Scan for the cell matching the given text and deliver its [x, y] coordinate at center. 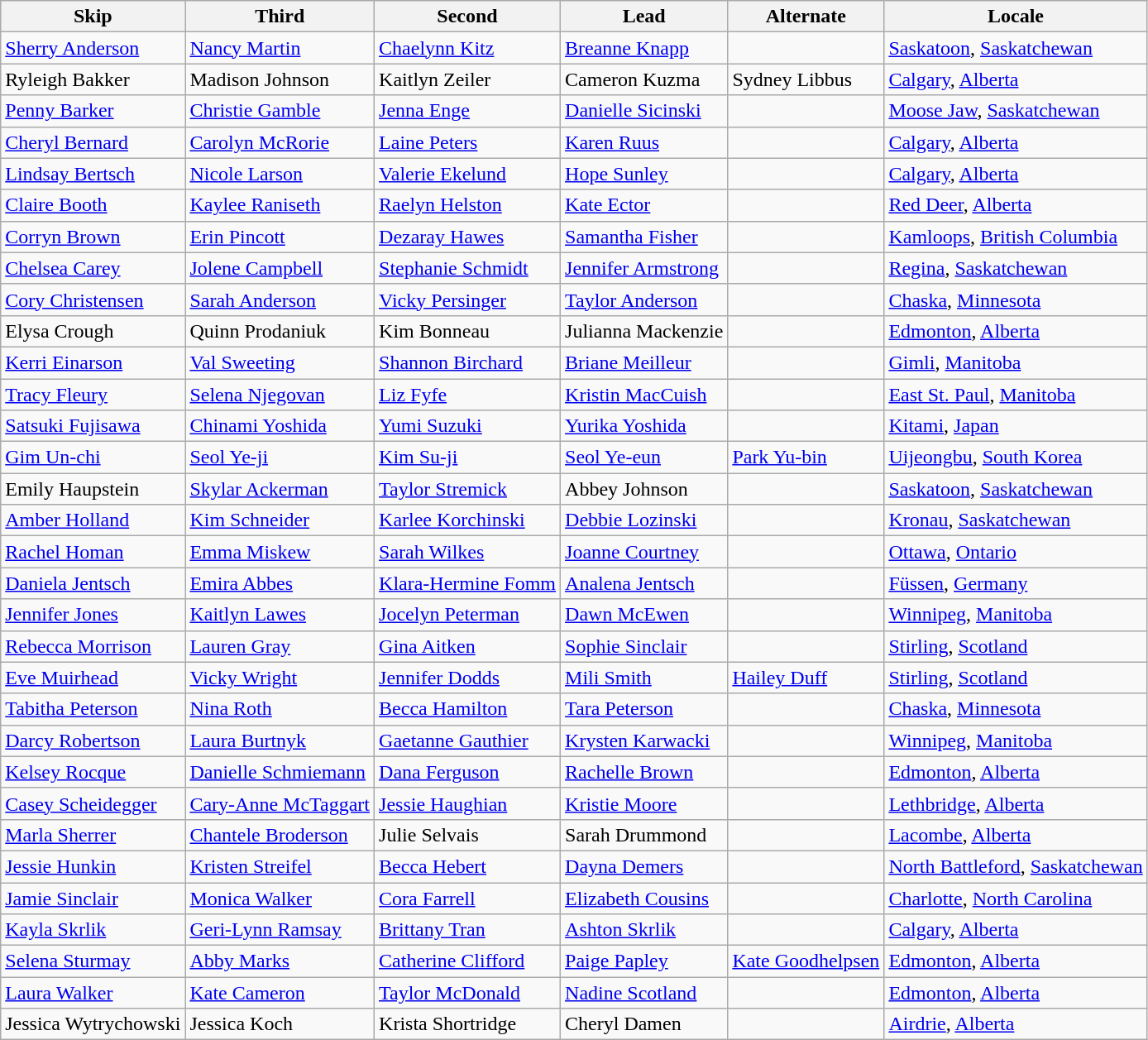
Ottawa, Ontario [1016, 552]
Taylor McDonald [468, 993]
Krista Shortridge [468, 1024]
Carolyn McRorie [280, 142]
Chinami Yoshida [280, 426]
Breanne Knapp [644, 48]
Elysa Crough [93, 331]
Kristie Moore [644, 803]
Jessie Haughian [468, 803]
Krysten Karwacki [644, 740]
Penny Barker [93, 111]
Emira Abbes [280, 583]
Mili Smith [644, 678]
Klara-Hermine Fomm [468, 583]
Kronau, Saskatchewan [1016, 520]
Ashton Skrlik [644, 930]
Casey Scheidegger [93, 803]
Yurika Yoshida [644, 426]
Jocelyn Peterman [468, 615]
Danielle Schmiemann [280, 772]
Jennifer Armstrong [644, 268]
Lauren Gray [280, 646]
Kristin MacCuish [644, 395]
Vicky Persinger [468, 300]
Val Sweeting [280, 362]
Chantele Broderson [280, 835]
Locale [1016, 17]
Gimli, Manitoba [1016, 362]
Julie Selvais [468, 835]
Jenna Enge [468, 111]
Kate Cameron [280, 993]
Cary-Anne McTaggart [280, 803]
Sarah Wilkes [468, 552]
Park Yu-bin [806, 458]
Elizabeth Cousins [644, 898]
Erin Pincott [280, 237]
Taylor Stremick [468, 489]
Kate Ector [644, 205]
Taylor Anderson [644, 300]
Sarah Anderson [280, 300]
Karen Ruus [644, 142]
Tara Peterson [644, 709]
Füssen, Germany [1016, 583]
Kim Su-ji [468, 458]
Jessica Wytrychowski [93, 1024]
Cheryl Damen [644, 1024]
Dana Ferguson [468, 772]
Third [280, 17]
Joanne Courtney [644, 552]
Tracy Fleury [93, 395]
Raelyn Helston [468, 205]
Liz Fyfe [468, 395]
Gina Aitken [468, 646]
Kim Schneider [280, 520]
Kelsey Rocque [93, 772]
Lead [644, 17]
Sherry Anderson [93, 48]
Kaitlyn Lawes [280, 615]
Corryn Brown [93, 237]
Danielle Sicinski [644, 111]
Jennifer Jones [93, 615]
Selena Sturmay [93, 961]
Ryleigh Bakker [93, 79]
Daniela Jentsch [93, 583]
Jessica Koch [280, 1024]
Jolene Campbell [280, 268]
Laura Walker [93, 993]
Abby Marks [280, 961]
Selena Njegovan [280, 395]
Skip [93, 17]
East St. Paul, Manitoba [1016, 395]
Chaelynn Kitz [468, 48]
Satsuki Fujisawa [93, 426]
Skylar Ackerman [280, 489]
Hailey Duff [806, 678]
Cora Farrell [468, 898]
Charlotte, North Carolina [1016, 898]
North Battleford, Saskatchewan [1016, 866]
Sophie Sinclair [644, 646]
Seol Ye-ji [280, 458]
Sarah Drummond [644, 835]
Darcy Robertson [93, 740]
Dawn McEwen [644, 615]
Cory Christensen [93, 300]
Kaitlyn Zeiler [468, 79]
Laine Peters [468, 142]
Marla Sherrer [93, 835]
Lindsay Bertsch [93, 174]
Kate Goodhelpsen [806, 961]
Dayna Demers [644, 866]
Debbie Lozinski [644, 520]
Shannon Birchard [468, 362]
Emily Haupstein [93, 489]
Nadine Scotland [644, 993]
Brittany Tran [468, 930]
Paige Papley [644, 961]
Rachelle Brown [644, 772]
Uijeongbu, South Korea [1016, 458]
Monica Walker [280, 898]
Nicole Larson [280, 174]
Gim Un-chi [93, 458]
Jamie Sinclair [93, 898]
Samantha Fisher [644, 237]
Rebecca Morrison [93, 646]
Emma Miskew [280, 552]
Valerie Ekelund [468, 174]
Nancy Martin [280, 48]
Madison Johnson [280, 79]
Jessie Hunkin [93, 866]
Gaetanne Gauthier [468, 740]
Analena Jentsch [644, 583]
Julianna Mackenzie [644, 331]
Cameron Kuzma [644, 79]
Kristen Streifel [280, 866]
Dezaray Hawes [468, 237]
Kamloops, British Columbia [1016, 237]
Airdrie, Alberta [1016, 1024]
Stephanie Schmidt [468, 268]
Quinn Prodaniuk [280, 331]
Second [468, 17]
Kim Bonneau [468, 331]
Moose Jaw, Saskatchewan [1016, 111]
Rachel Homan [93, 552]
Karlee Korchinski [468, 520]
Becca Hebert [468, 866]
Hope Sunley [644, 174]
Laura Burtnyk [280, 740]
Cheryl Bernard [93, 142]
Briane Meilleur [644, 362]
Jennifer Dodds [468, 678]
Lacombe, Alberta [1016, 835]
Geri-Lynn Ramsay [280, 930]
Christie Gamble [280, 111]
Seol Ye-eun [644, 458]
Catherine Clifford [468, 961]
Claire Booth [93, 205]
Alternate [806, 17]
Yumi Suzuki [468, 426]
Kayla Skrlik [93, 930]
Kaylee Raniseth [280, 205]
Abbey Johnson [644, 489]
Kitami, Japan [1016, 426]
Kerri Einarson [93, 362]
Nina Roth [280, 709]
Sydney Libbus [806, 79]
Tabitha Peterson [93, 709]
Chelsea Carey [93, 268]
Regina, Saskatchewan [1016, 268]
Becca Hamilton [468, 709]
Lethbridge, Alberta [1016, 803]
Vicky Wright [280, 678]
Eve Muirhead [93, 678]
Amber Holland [93, 520]
Red Deer, Alberta [1016, 205]
